Output the (x, y) coordinate of the center of the cell containing the given text.  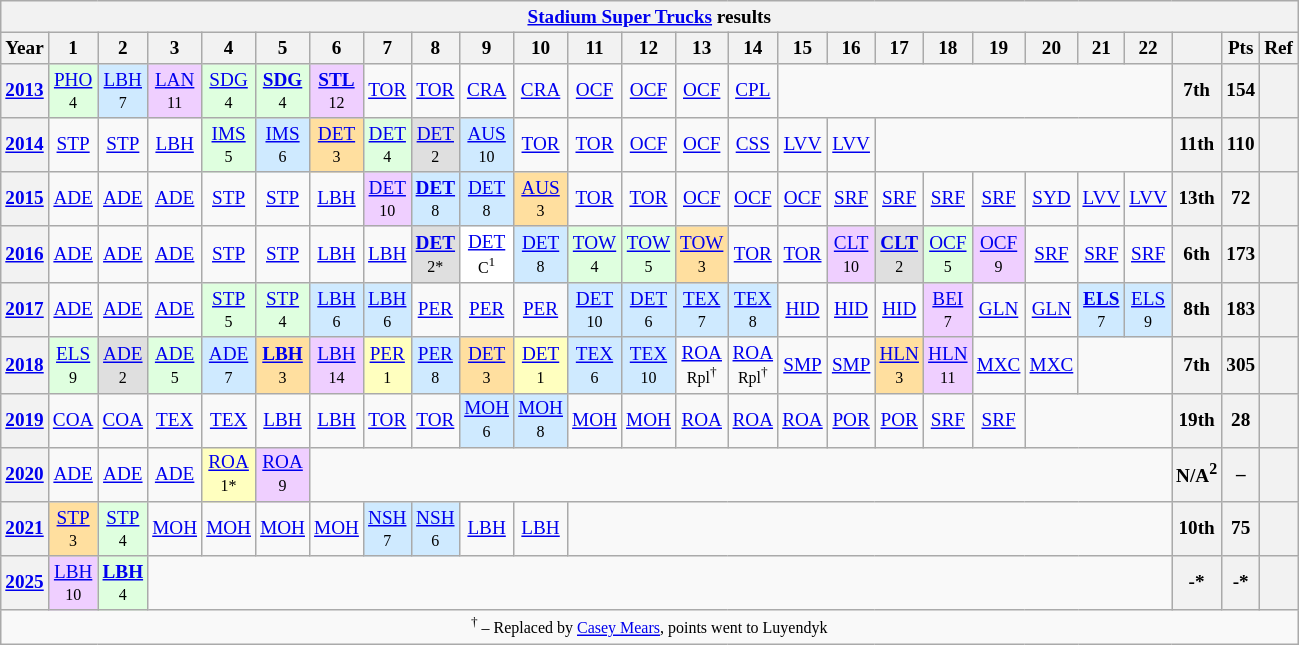
HLN11 (948, 365)
2 (123, 48)
2025 (25, 583)
19th (1197, 420)
7 (387, 48)
TEX7 (701, 310)
AUS10 (487, 145)
2016 (25, 254)
DET6 (648, 310)
13 (701, 48)
10 (541, 48)
2021 (25, 529)
NSH7 (387, 529)
6th (1197, 254)
19 (998, 48)
Ref (1279, 48)
11 (595, 48)
BEI7 (948, 310)
LBH3 (283, 365)
75 (1241, 529)
154 (1241, 91)
Pts (1241, 48)
6 (337, 48)
2019 (25, 420)
N/A2 (1197, 474)
PHO4 (73, 91)
16 (851, 48)
8 (436, 48)
305 (1241, 365)
IMS6 (283, 145)
DET4 (387, 145)
AUS3 (541, 199)
Year (25, 48)
72 (1241, 199)
ADE5 (175, 365)
DET2 (436, 145)
183 (1241, 310)
TOW4 (595, 254)
LBH10 (73, 583)
TOW3 (701, 254)
2013 (25, 91)
2017 (25, 310)
28 (1241, 420)
LAN11 (175, 91)
MOH6 (487, 420)
LBH4 (123, 583)
22 (1148, 48)
PER8 (436, 365)
15 (803, 48)
Stadium Super Trucks results (650, 17)
17 (900, 48)
– (1241, 474)
ROA9 (283, 474)
TEX8 (753, 310)
13th (1197, 199)
NSH6 (436, 529)
8th (1197, 310)
TEX10 (648, 365)
SYD (1052, 199)
4 (229, 48)
18 (948, 48)
2020 (25, 474)
† – Replaced by Casey Mears, points went to Luyendyk (650, 627)
CLT2 (900, 254)
LBH14 (337, 365)
ELS7 (1102, 310)
DET2* (436, 254)
5 (283, 48)
STP5 (229, 310)
9 (487, 48)
LBH7 (123, 91)
CSS (753, 145)
CLT10 (851, 254)
MOH8 (541, 420)
3 (175, 48)
TOW5 (648, 254)
DETC1 (487, 254)
HLN3 (900, 365)
OCF9 (998, 254)
2015 (25, 199)
2018 (25, 365)
IMS5 (229, 145)
21 (1102, 48)
14 (753, 48)
STL12 (337, 91)
173 (1241, 254)
1 (73, 48)
ADE2 (123, 365)
110 (1241, 145)
2014 (25, 145)
CPL (753, 91)
20 (1052, 48)
STP3 (73, 529)
12 (648, 48)
ROA1* (229, 474)
10th (1197, 529)
PER1 (387, 365)
TEX6 (595, 365)
11th (1197, 145)
DET1 (541, 365)
OCF5 (948, 254)
ADE7 (229, 365)
